Provide the (X, Y) coordinate of the cell's center where the given text is located.  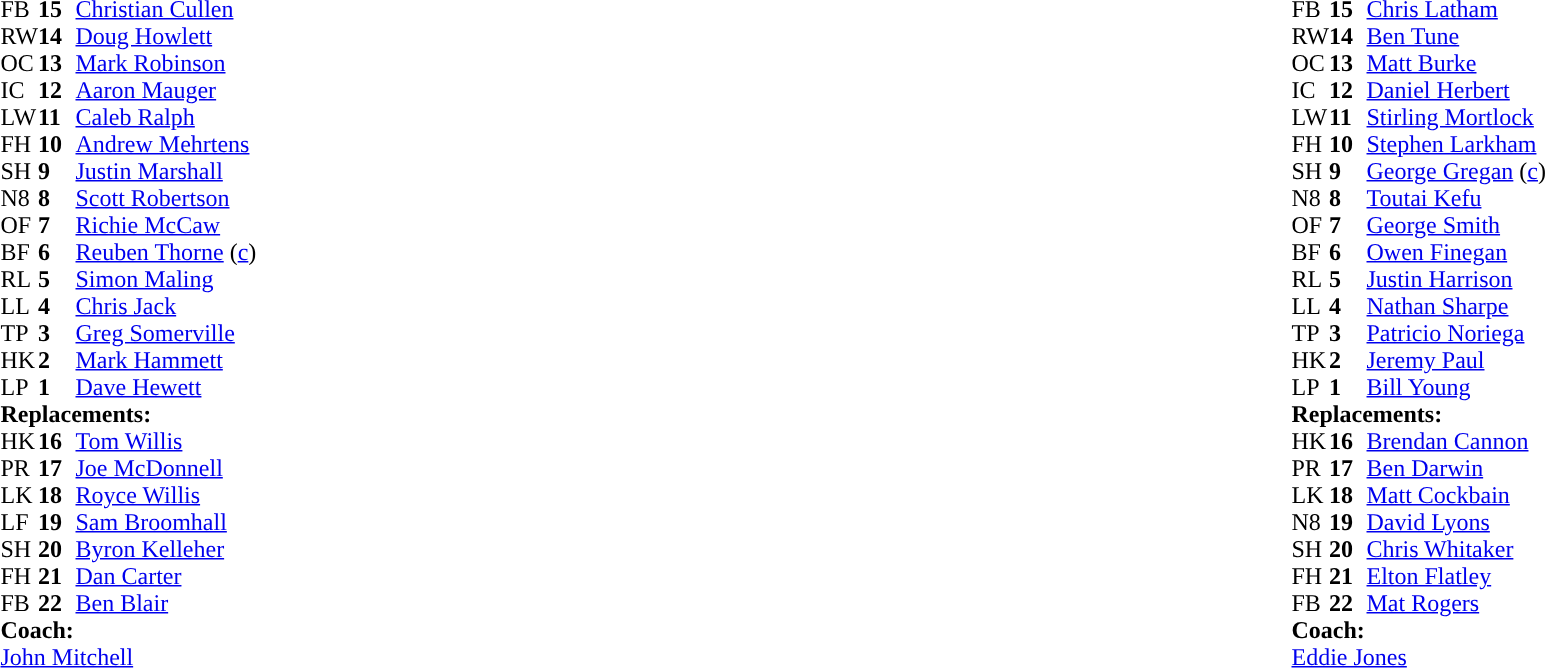
Royce Willis (166, 496)
Reuben Thorne (c) (166, 252)
Ben Blair (166, 604)
Replacements: (128, 414)
Mark Hammett (166, 360)
Doug Howlett (166, 36)
Joe McDonnell (166, 468)
Byron Kelleher (166, 550)
LF (19, 522)
Dan Carter (166, 576)
Justin Marshall (166, 172)
Greg Somerville (166, 334)
Tom Willis (166, 442)
Richie McCaw (166, 226)
Andrew Mehrtens (166, 144)
Coach: (128, 630)
Sam Broomhall (166, 522)
Mark Robinson (166, 64)
Simon Maling (166, 280)
Chris Jack (166, 306)
Aaron Mauger (166, 90)
Caleb Ralph (166, 118)
Dave Hewett (166, 388)
Scott Robertson (166, 198)
